Extract the (X, Y) coordinate from the center of the cell holding the provided text.  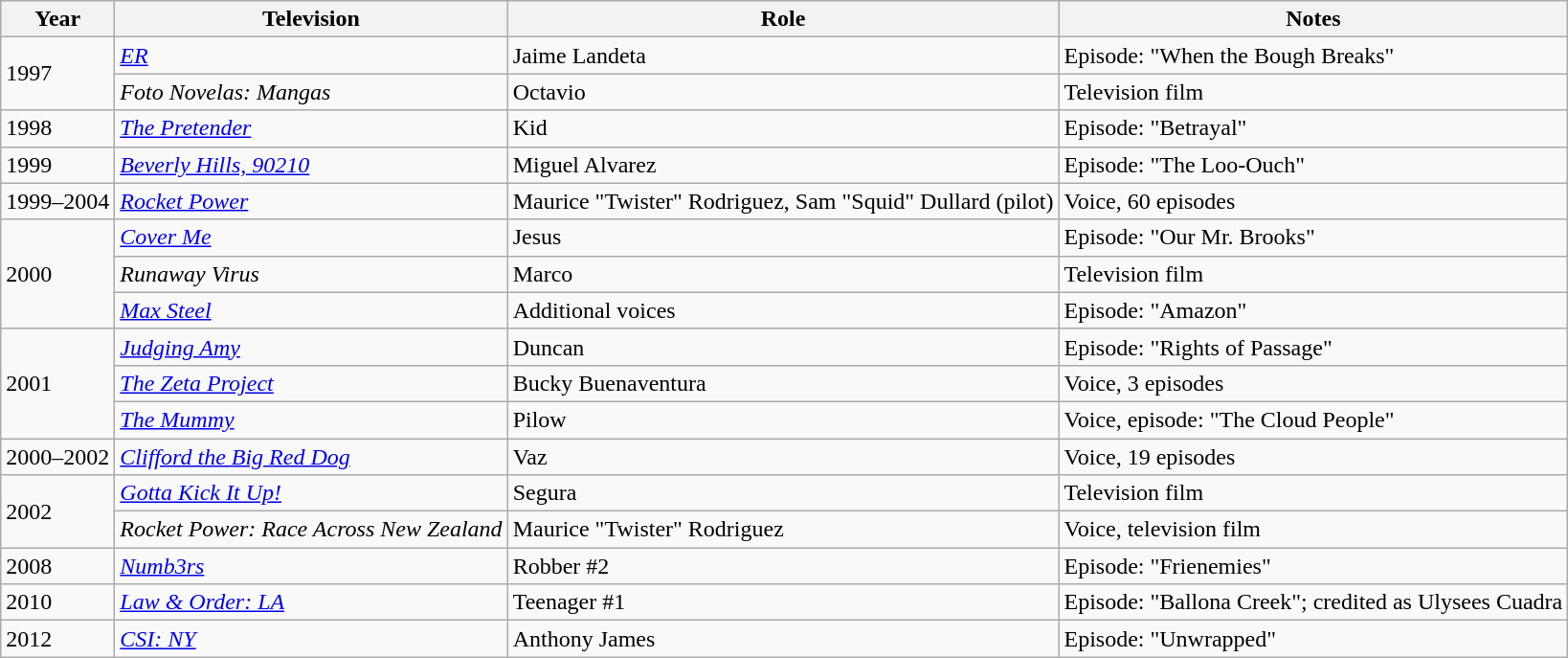
Role (783, 19)
Voice, episode: "The Cloud People" (1313, 420)
Episode: "Ballona Creek"; credited as Ulysees Cuadra (1313, 602)
Gotta Kick It Up! (311, 493)
2002 (57, 511)
CSI: NY (311, 639)
Episode: "Unwrapped" (1313, 639)
Rocket Power (311, 201)
Foto Novelas: Mangas (311, 92)
The Zeta Project (311, 383)
Cover Me (311, 238)
1997 (57, 74)
Beverly Hills, 90210 (311, 165)
Episode: "Frienemies" (1313, 566)
1999–2004 (57, 201)
Numb3rs (311, 566)
Episode: "The Loo-Ouch" (1313, 165)
Anthony James (783, 639)
The Mummy (311, 420)
Clifford the Big Red Dog (311, 457)
2008 (57, 566)
Notes (1313, 19)
Maurice "Twister" Rodriguez (783, 530)
Robber #2 (783, 566)
Episode: "Our Mr. Brooks" (1313, 238)
Jaime Landeta (783, 56)
Teenager #1 (783, 602)
2000 (57, 274)
Maurice "Twister" Rodriguez, Sam "Squid" Dullard (pilot) (783, 201)
Year (57, 19)
Duncan (783, 347)
The Pretender (311, 128)
2012 (57, 639)
Segura (783, 493)
Voice, 19 episodes (1313, 457)
Judging Amy (311, 347)
Additional voices (783, 310)
Episode: "Amazon" (1313, 310)
ER (311, 56)
Pilow (783, 420)
2010 (57, 602)
Television (311, 19)
Voice, 3 episodes (1313, 383)
Marco (783, 274)
Voice, 60 episodes (1313, 201)
Vaz (783, 457)
2000–2002 (57, 457)
Law & Order: LA (311, 602)
2001 (57, 383)
Episode: "When the Bough Breaks" (1313, 56)
Max Steel (311, 310)
Jesus (783, 238)
Octavio (783, 92)
1999 (57, 165)
Bucky Buenaventura (783, 383)
Kid (783, 128)
1998 (57, 128)
Runaway Virus (311, 274)
Episode: "Rights of Passage" (1313, 347)
Miguel Alvarez (783, 165)
Episode: "Betrayal" (1313, 128)
Voice, television film (1313, 530)
Rocket Power: Race Across New Zealand (311, 530)
